Detect which cell encompasses the target text, then output its (x, y) center coordinate. 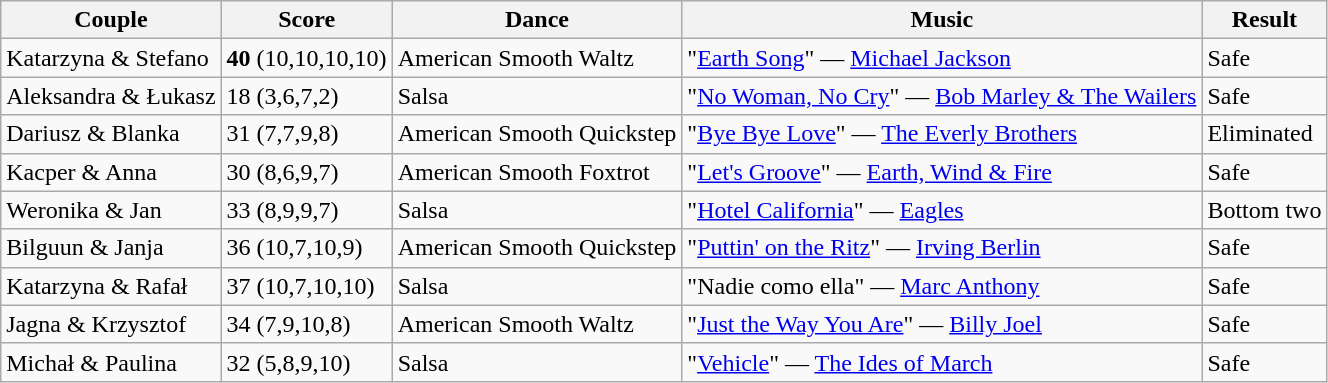
37 (10,7,10,10) (306, 286)
"Let's Groove" — Earth, Wind & Fire (942, 172)
Weronika & Jan (111, 210)
"No Woman, No Cry" — Bob Marley & The Wailers (942, 96)
"Just the Way You Are" — Billy Joel (942, 324)
36 (10,7,10,9) (306, 248)
American Smooth Foxtrot (537, 172)
"Puttin' on the Ritz" — Irving Berlin (942, 248)
Bilguun & Janja (111, 248)
"Bye Bye Love" — The Everly Brothers (942, 134)
Dariusz & Blanka (111, 134)
Aleksandra & Łukasz (111, 96)
31 (7,7,9,8) (306, 134)
Dance (537, 20)
32 (5,8,9,10) (306, 362)
Music (942, 20)
Katarzyna & Rafał (111, 286)
Result (1264, 20)
"Earth Song" — Michael Jackson (942, 58)
Bottom two (1264, 210)
18 (3,6,7,2) (306, 96)
"Vehicle" — The Ides of March (942, 362)
33 (8,9,9,7) (306, 210)
Couple (111, 20)
Michał & Paulina (111, 362)
"Hotel California" — Eagles (942, 210)
40 (10,10,10,10) (306, 58)
"Nadie como ella" — Marc Anthony (942, 286)
Eliminated (1264, 134)
30 (8,6,9,7) (306, 172)
Jagna & Krzysztof (111, 324)
Kacper & Anna (111, 172)
34 (7,9,10,8) (306, 324)
Score (306, 20)
Katarzyna & Stefano (111, 58)
